Find where the given text appears and provide that cell's center as [X, Y] coordinate. 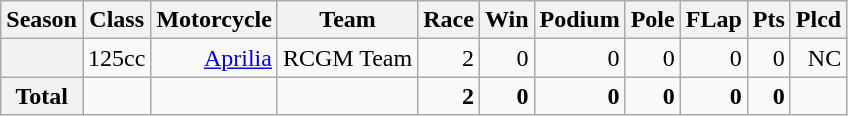
Team [347, 20]
Total [42, 96]
Season [42, 20]
FLap [714, 20]
125cc [116, 58]
Win [506, 20]
Pole [652, 20]
Pts [768, 20]
Plcd [818, 20]
NC [818, 58]
RCGM Team [347, 58]
Race [449, 20]
Aprilia [214, 58]
Motorcycle [214, 20]
Podium [580, 20]
Class [116, 20]
